Capture the cell that displays the provided text and extract its [X, Y] central coordinate. 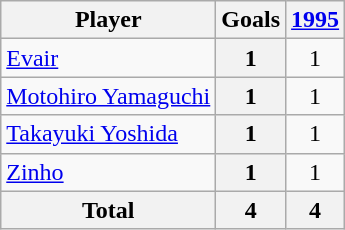
Motohiro Yamaguchi [108, 96]
Evair [108, 58]
Zinho [108, 172]
Goals [251, 20]
1995 [316, 20]
Player [108, 20]
Total [108, 210]
Takayuki Yoshida [108, 134]
